Extract the [x, y] coordinate from the center of the cell holding the provided text.  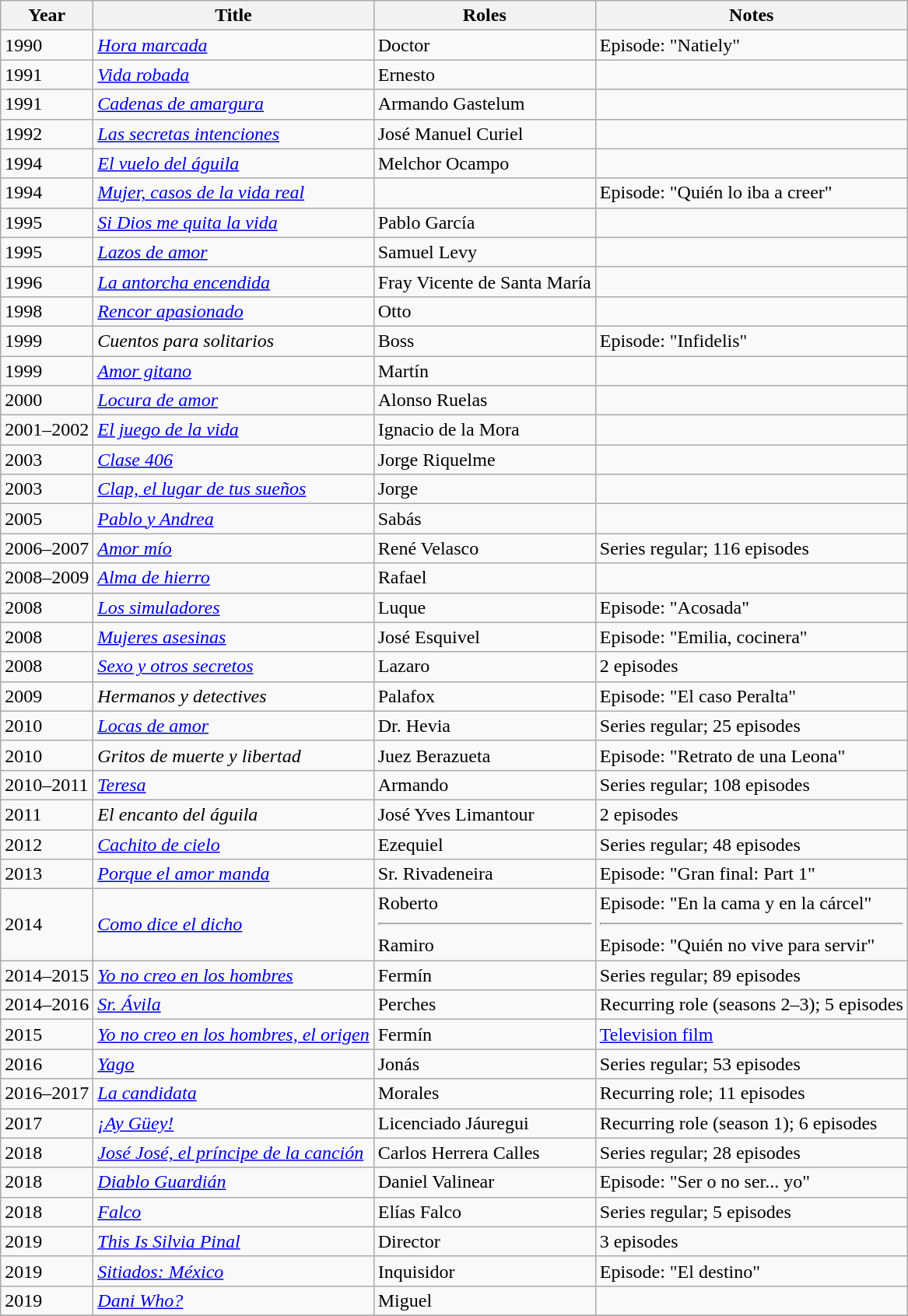
Locas de amor [233, 726]
2011 [47, 814]
¡Ay Güey! [233, 1123]
Perches [484, 1005]
El vuelo del águila [233, 163]
El encanto del águila [233, 814]
Cachito de cielo [233, 844]
Hermanos y detectives [233, 696]
2001–2002 [47, 430]
Recurring role; 11 episodes [752, 1094]
Rafael [484, 578]
Licenciado Jáuregui [484, 1123]
RobertoRamiro [484, 925]
Episode: "Natiely" [752, 45]
Juez Berazueta [484, 755]
2014 [47, 925]
Sitiados: México [233, 1271]
Lazos de amor [233, 252]
La antorcha encendida [233, 282]
Vida robada [233, 75]
Title [233, 16]
Episode: "Emilia, cocinera" [752, 637]
José Manuel Curiel [484, 134]
Series regular; 53 episodes [752, 1064]
2014–2016 [47, 1005]
Pablo García [484, 222]
Otto [484, 311]
Las secretas intenciones [233, 134]
Rencor apasionado [233, 311]
Year [47, 16]
Gritos de muerte y libertad [233, 755]
Si Dios me quita la vida [233, 222]
Ezequiel [484, 844]
Sabás [484, 519]
Daniel Valinear [484, 1182]
2006–2007 [47, 548]
Clase 406 [233, 460]
3 episodes [752, 1241]
2015 [47, 1034]
Sexo y otros secretos [233, 667]
Ernesto [484, 75]
Series regular; 108 episodes [752, 785]
Melchor Ocampo [484, 163]
Doctor [484, 45]
Sr. Ávila [233, 1005]
Carlos Herrera Calles [484, 1153]
Series regular; 48 episodes [752, 844]
1990 [47, 45]
Episode: "Infidelis" [752, 341]
2016 [47, 1064]
La candidata [233, 1094]
José Yves Limantour [484, 814]
Episode: "Ser o no ser... yo" [752, 1182]
2016–2017 [47, 1094]
Alonso Ruelas [484, 401]
Episode: "Quién lo iba a creer" [752, 193]
Falco [233, 1212]
Boss [484, 341]
Porque el amor manda [233, 874]
Martín [484, 371]
Yo no creo en los hombres, el origen [233, 1034]
Notes [752, 16]
Ignacio de la Mora [484, 430]
Hora marcada [233, 45]
Los simuladores [233, 607]
2010–2011 [47, 785]
Recurring role (seasons 2–3); 5 episodes [752, 1005]
Jorge [484, 489]
Episode: "El caso Peralta" [752, 696]
Yago [233, 1064]
Episode: "Gran final: Part 1" [752, 874]
1996 [47, 282]
Sr. Rivadeneira [484, 874]
1998 [47, 311]
Jonás [484, 1064]
2012 [47, 844]
Amor gitano [233, 371]
Series regular; 89 episodes [752, 975]
José José, el príncipe de la canción [233, 1153]
Fray Vicente de Santa María [484, 282]
Inquisidor [484, 1271]
Episode: "Retrato de una Leona" [752, 755]
Jorge Riquelme [484, 460]
Alma de hierro [233, 578]
Cadenas de amargura [233, 104]
Miguel [484, 1300]
Dani Who? [233, 1300]
This Is Silvia Pinal [233, 1241]
Elías Falco [484, 1212]
Yo no creo en los hombres [233, 975]
Episode: "Acosada" [752, 607]
José Esquivel [484, 637]
Pablo y Andrea [233, 519]
2013 [47, 874]
Diablo Guardián [233, 1182]
Episode: "El destino" [752, 1271]
Cuentos para solitarios [233, 341]
Recurring role (season 1); 6 episodes [752, 1123]
Television film [752, 1034]
Teresa [233, 785]
Armando [484, 785]
Luque [484, 607]
René Velasco [484, 548]
Episode: "En la cama y en la cárcel"Episode: "Quién no vive para servir" [752, 925]
2009 [47, 696]
Dr. Hevia [484, 726]
Palafox [484, 696]
Series regular; 116 episodes [752, 548]
1992 [47, 134]
Clap, el lugar de tus sueños [233, 489]
2014–2015 [47, 975]
Mujeres asesinas [233, 637]
Series regular; 28 episodes [752, 1153]
Director [484, 1241]
Morales [484, 1094]
Como dice el dicho [233, 925]
El juego de la vida [233, 430]
2008–2009 [47, 578]
2000 [47, 401]
Mujer, casos de la vida real [233, 193]
2005 [47, 519]
Roles [484, 16]
Series regular; 25 episodes [752, 726]
Armando Gastelum [484, 104]
Locura de amor [233, 401]
Series regular; 5 episodes [752, 1212]
2017 [47, 1123]
Lazaro [484, 667]
Amor mío [233, 548]
Samuel Levy [484, 252]
